Output the (X, Y) coordinate of the center of the cell containing the given text.  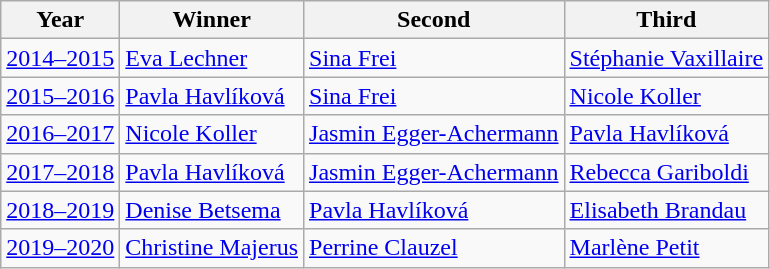
Eva Lechner (212, 58)
2016–2017 (60, 134)
Third (666, 20)
2018–2019 (60, 210)
Marlène Petit (666, 248)
Elisabeth Brandau (666, 210)
Year (60, 20)
2017–2018 (60, 172)
Winner (212, 20)
Denise Betsema (212, 210)
2015–2016 (60, 96)
Stéphanie Vaxillaire (666, 58)
Second (434, 20)
Christine Majerus (212, 248)
Perrine Clauzel (434, 248)
2014–2015 (60, 58)
Rebecca Gariboldi (666, 172)
2019–2020 (60, 248)
